Capture the cell that displays the provided text and extract its (X, Y) central coordinate. 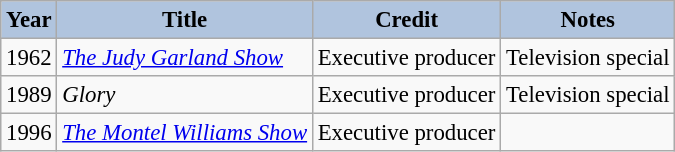
The Montel Williams Show (184, 133)
1962 (29, 58)
Glory (184, 95)
1989 (29, 95)
Title (184, 20)
The Judy Garland Show (184, 58)
Notes (588, 20)
1996 (29, 133)
Credit (406, 20)
Year (29, 20)
